Extract the (x, y) coordinate from the center of the cell holding the provided text.  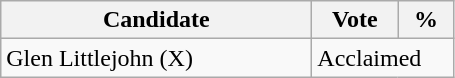
Candidate (156, 20)
Acclaimed (383, 58)
Vote (355, 20)
Glen Littlejohn (X) (156, 58)
% (426, 20)
